Scan for the cell matching the given text and deliver its [X, Y] coordinate at center. 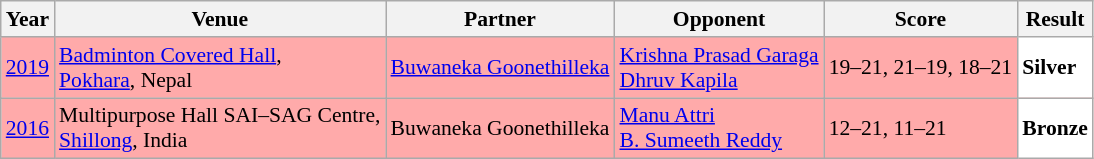
Score [921, 19]
Krishna Prasad Garaga Dhruv Kapila [718, 68]
12–21, 11–21 [921, 128]
Silver [1055, 68]
Venue [220, 19]
Manu Attri B. Sumeeth Reddy [718, 128]
2016 [28, 128]
Partner [500, 19]
Result [1055, 19]
Badminton Covered Hall,Pokhara, Nepal [220, 68]
2019 [28, 68]
19–21, 21–19, 18–21 [921, 68]
Year [28, 19]
Opponent [718, 19]
Multipurpose Hall SAI–SAG Centre,Shillong, India [220, 128]
Bronze [1055, 128]
